Capture the cell that displays the provided text and extract its (X, Y) central coordinate. 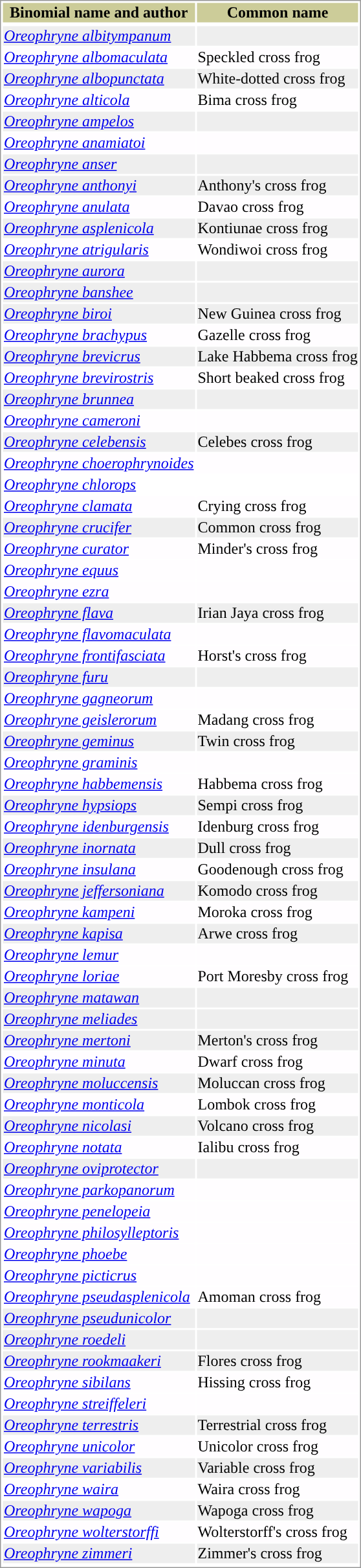
New Guinea cross frog (278, 314)
Lake Habbema cross frog (278, 357)
Oreophryne waira (98, 1489)
Zimmer's cross frog (278, 1554)
Habbema cross frog (278, 784)
Oreophryne atrigularis (98, 249)
Oreophryne albopunctata (98, 78)
Oreophryne kampeni (98, 913)
Oreophryne albomaculata (98, 58)
Oreophryne celebensis (98, 442)
Bima cross frog (278, 100)
Oreophryne clamata (98, 506)
Lombok cross frog (278, 1104)
Flores cross frog (278, 1361)
Moroka cross frog (278, 913)
Oreophryne banshee (98, 292)
Anthony's cross frog (278, 186)
Oreophryne brachypus (98, 335)
Oreophryne monticola (98, 1104)
Horst's cross frog (278, 656)
Oreophryne ampelos (98, 121)
Oreophryne geminus (98, 742)
Oreophryne lemur (98, 955)
Celebes cross frog (278, 442)
Komodo cross frog (278, 891)
Oreophryne equus (98, 571)
Oreophryne geislerorum (98, 720)
Oreophryne albitympanum (98, 36)
Oreophryne wolterstorffi (98, 1532)
Oreophryne flavomaculata (98, 634)
Oreophryne roedeli (98, 1340)
Oreophryne pseudasplenicola (98, 1297)
Kontiunae cross frog (278, 229)
Arwe cross frog (278, 933)
Oreophryne brunnea (98, 400)
Oreophryne phoebe (98, 1255)
Oreophryne asplenicola (98, 229)
Oreophryne picticrus (98, 1275)
Common name (278, 12)
Oreophryne insulana (98, 870)
Madang cross frog (278, 720)
Dwarf cross frog (278, 1062)
Irian Jaya cross frog (278, 613)
Sempi cross frog (278, 805)
Ialibu cross frog (278, 1147)
Oreophryne anamiatoi (98, 143)
Oreophryne hypsiops (98, 805)
Oreophryne graminis (98, 762)
Oreophryne minuta (98, 1062)
Oreophryne terrestris (98, 1426)
Short beaked cross frog (278, 378)
Oreophryne choerophrynoides (98, 463)
Oreophryne brevicrus (98, 357)
Davao cross frog (278, 207)
Oreophryne cameroni (98, 420)
Oreophryne meliades (98, 1019)
Oreophryne variabilis (98, 1468)
Oreophryne zimmeri (98, 1554)
Oreophryne crucifer (98, 528)
Goodenough cross frog (278, 870)
Oreophryne flava (98, 613)
White-dotted cross frog (278, 78)
Oreophryne jeffersoniana (98, 891)
Oreophryne biroi (98, 314)
Crying cross frog (278, 506)
Oreophryne aurora (98, 271)
Oreophryne rookmaakeri (98, 1361)
Oreophryne philosylleptoris (98, 1233)
Common cross frog (278, 528)
Moluccan cross frog (278, 1084)
Oreophryne parkopanorum (98, 1190)
Oreophryne gagneorum (98, 699)
Oreophryne idenburgensis (98, 827)
Wapoga cross frog (278, 1511)
Oreophryne anser (98, 164)
Unicolor cross frog (278, 1446)
Oreophryne unicolor (98, 1446)
Oreophryne alticola (98, 100)
Idenburg cross frog (278, 827)
Port Moresby cross frog (278, 976)
Oreophryne mertoni (98, 1041)
Oreophryne inornata (98, 848)
Oreophryne sibilans (98, 1383)
Oreophryne ezra (98, 591)
Oreophryne anulata (98, 207)
Oreophryne kapisa (98, 933)
Waira cross frog (278, 1489)
Oreophryne habbemensis (98, 784)
Binomial name and author (98, 12)
Variable cross frog (278, 1468)
Gazelle cross frog (278, 335)
Oreophryne streiffeleri (98, 1403)
Oreophryne nicolasi (98, 1126)
Merton's cross frog (278, 1041)
Volcano cross frog (278, 1126)
Oreophryne wapoga (98, 1511)
Amoman cross frog (278, 1297)
Wondiwoi cross frog (278, 249)
Oreophryne anthonyi (98, 186)
Oreophryne matawan (98, 998)
Oreophryne oviprotector (98, 1169)
Hissing cross frog (278, 1383)
Oreophryne brevirostris (98, 378)
Terrestrial cross frog (278, 1426)
Oreophryne chlorops (98, 485)
Dull cross frog (278, 848)
Minder's cross frog (278, 549)
Oreophryne loriae (98, 976)
Oreophryne curator (98, 549)
Oreophryne notata (98, 1147)
Speckled cross frog (278, 58)
Oreophryne moluccensis (98, 1084)
Oreophryne frontifasciata (98, 656)
Wolterstorff's cross frog (278, 1532)
Twin cross frog (278, 742)
Oreophryne penelopeia (98, 1212)
Oreophryne pseudunicolor (98, 1318)
Oreophryne furu (98, 677)
